Extract the [x, y] coordinate from the center of the cell holding the provided text.  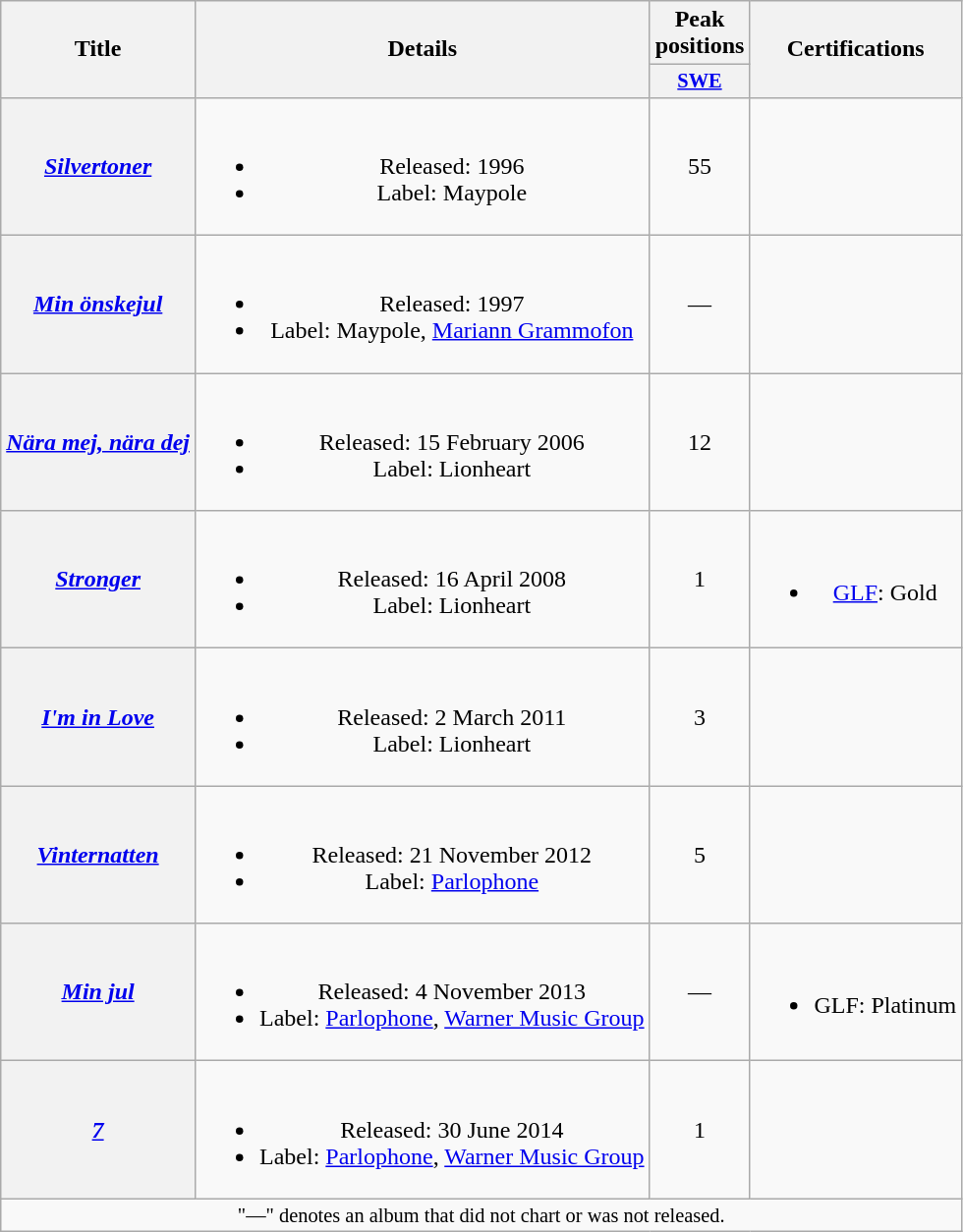
Title [98, 49]
Released: 4 November 2013Label: Parlophone, Warner Music Group [423, 992]
Peak positions [700, 33]
Stronger [98, 580]
GLF: Gold [856, 580]
Released: 21 November 2012Label: Parlophone [423, 855]
Released: 15 February 2006Label: Lionheart [423, 442]
SWE [700, 82]
Released: 30 June 2014Label: Parlophone, Warner Music Group [423, 1130]
Certifications [856, 49]
12 [700, 442]
GLF: Platinum [856, 992]
Vinternatten [98, 855]
3 [700, 717]
Released: 16 April 2008Label: Lionheart [423, 580]
55 [700, 166]
Min jul [98, 992]
Silvertoner [98, 166]
Released: 1996Label: Maypole [423, 166]
I'm in Love [98, 717]
7 [98, 1130]
"—" denotes an album that did not chart or was not released. [481, 1215]
Released: 2 March 2011Label: Lionheart [423, 717]
Min önskejul [98, 305]
Details [423, 49]
Nära mej, nära dej [98, 442]
Released: 1997Label: Maypole, Mariann Grammofon [423, 305]
5 [700, 855]
